Extract the [X, Y] coordinate from the center of the cell holding the provided text.  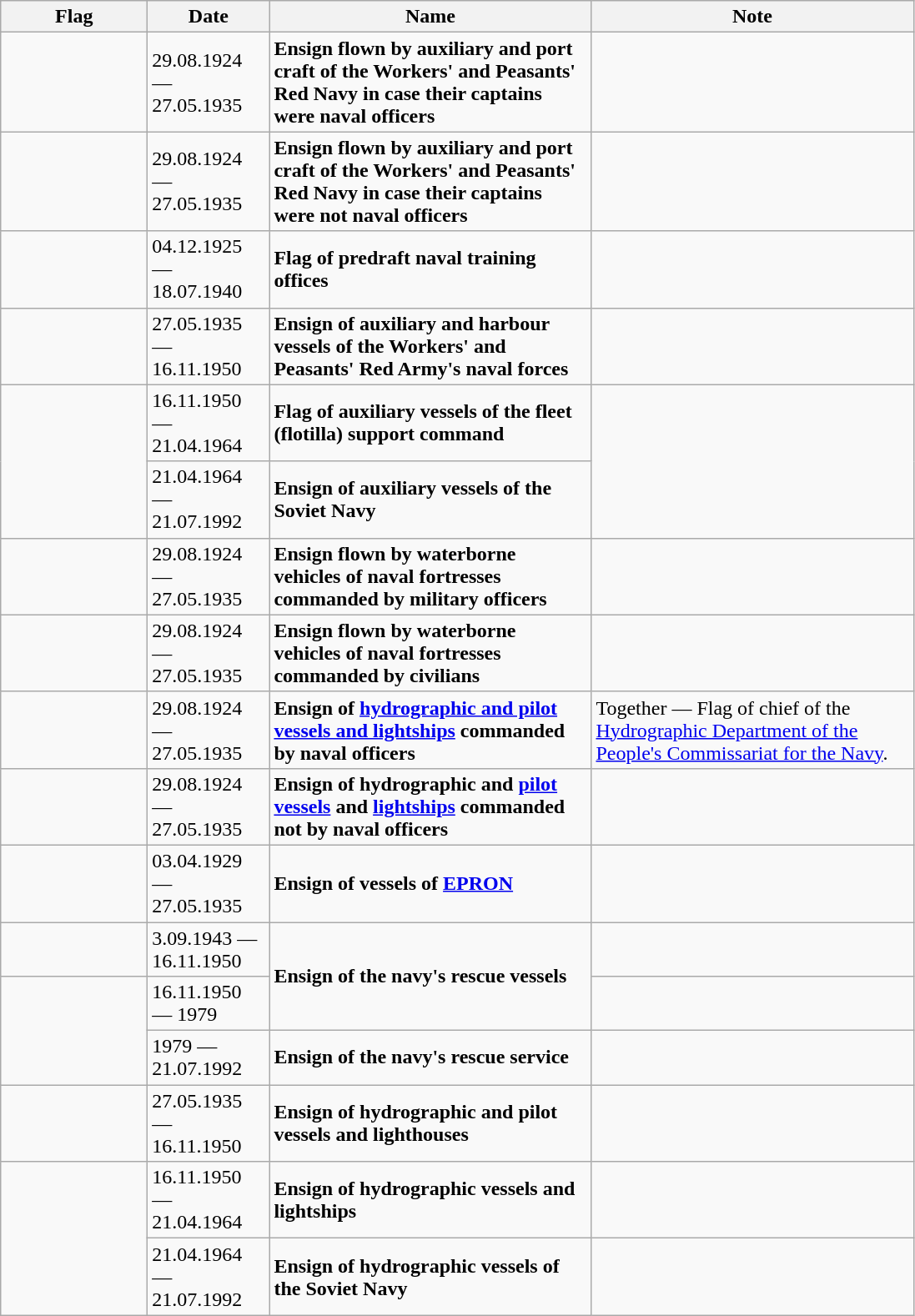
1979 — 21.07.1992 [209, 1057]
Ensign flown by waterborne vehicles of naval fortresses commanded by civilians [430, 653]
Ensign of hydrographic and pilot vessels and lightships commanded by naval officers [430, 730]
Ensign flown by auxiliary and port craft of the Workers' and Peasants' Red Navy in case their captains were not naval officers [430, 182]
Ensign flown by auxiliary and port craft of the Workers' and Peasants' Red Navy in case their captains were naval officers [430, 82]
03.04.1929 — 27.05.1935 [209, 883]
Ensign of the navy's rescue vessels [430, 977]
16.11.1950 — 1979 [209, 1004]
Ensign of the navy's rescue service [430, 1057]
Name [430, 17]
Ensign of auxiliary and harbour vessels of the Workers' and Peasants' Red Army's naval forces [430, 346]
Date [209, 17]
Flag [74, 17]
Note [752, 17]
Ensign of hydrographic vessels of the Soviet Navy [430, 1277]
Ensign of hydrographic and pilot vessels and lightships commanded not by naval officers [430, 806]
Flag of auxiliary vessels of the fleet (flotilla) support command [430, 423]
Ensign flown by waterborne vehicles of naval fortresses commanded by military officers [430, 576]
Ensign of hydrographic and pilot vessels and lighthouses [430, 1123]
Flag of predraft naval training offices [430, 269]
Ensign of auxiliary vessels of the Soviet Navy [430, 500]
Ensign of hydrographic vessels and lightships [430, 1200]
3.09.1943 — 16.11.1950 [209, 949]
Together — Flag of chief of the Hydrographic Department of the People's Commissariat for the Navy. [752, 730]
04.12.1925 — 18.07.1940 [209, 269]
Ensign of vessels of EPRON [430, 883]
